Extract the [x, y] coordinate from the center of the cell holding the provided text.  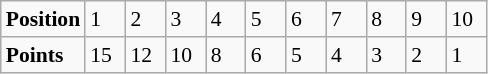
12 [145, 55]
Position [43, 19]
9 [426, 19]
7 [346, 19]
Points [43, 55]
15 [105, 55]
